Return the [X, Y] coordinate for the center point of the cell that contains the specified text.  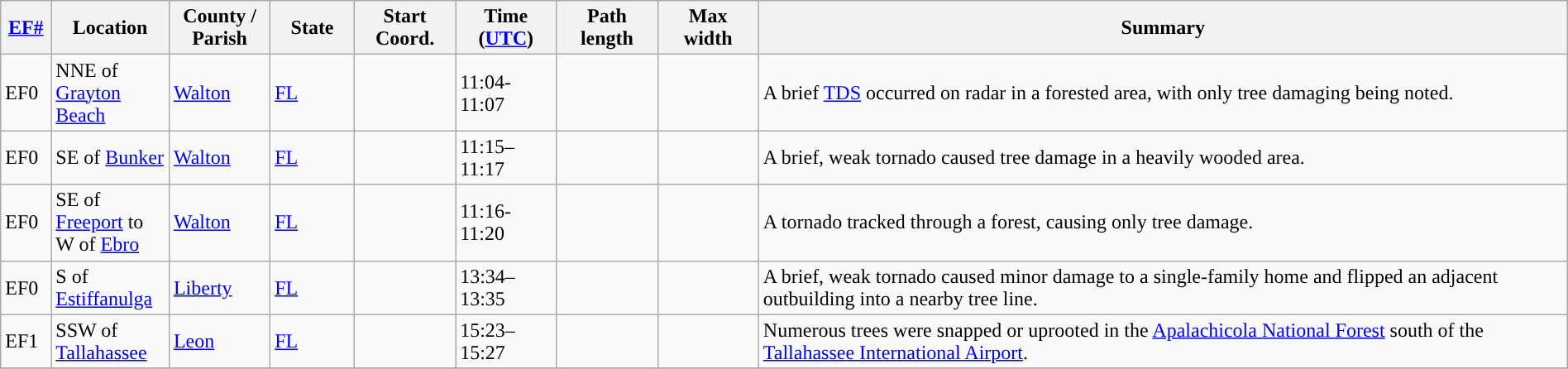
A brief, weak tornado caused tree damage in a heavily wooded area. [1163, 157]
EF# [26, 28]
Time (UTC) [506, 28]
15:23–15:27 [506, 341]
A tornado tracked through a forest, causing only tree damage. [1163, 223]
Summary [1163, 28]
11:15–11:17 [506, 157]
EF1 [26, 341]
NNE of Grayton Beach [111, 93]
13:34–13:35 [506, 288]
SSW of Tallahassee [111, 341]
Path length [607, 28]
A brief, weak tornado caused minor damage to a single-family home and flipped an adjacent outbuilding into a nearby tree line. [1163, 288]
Numerous trees were snapped or uprooted in the Apalachicola National Forest south of the Tallahassee International Airport. [1163, 341]
State [313, 28]
Leon [219, 341]
Max width [708, 28]
11:16-11:20 [506, 223]
S of Estiffanulga [111, 288]
Liberty [219, 288]
County / Parish [219, 28]
Location [111, 28]
SE of Freeport to W of Ebro [111, 223]
A brief TDS occurred on radar in a forested area, with only tree damaging being noted. [1163, 93]
Start Coord. [404, 28]
11:04-11:07 [506, 93]
SE of Bunker [111, 157]
